Return the (X, Y) coordinate for the center point of the cell that contains the specified text.  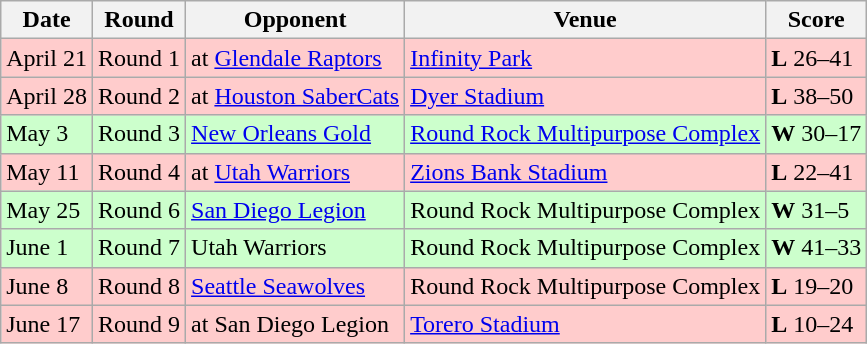
L 19–20 (816, 286)
Round 2 (138, 96)
L 26–41 (816, 58)
June 8 (47, 286)
W 41–33 (816, 248)
at San Diego Legion (296, 324)
Round 7 (138, 248)
Round 4 (138, 172)
W 30–17 (816, 134)
May 11 (47, 172)
Round (138, 20)
Venue (586, 20)
Zions Bank Stadium (586, 172)
Torero Stadium (586, 324)
Opponent (296, 20)
L 22–41 (816, 172)
at Houston SaberCats (296, 96)
at Glendale Raptors (296, 58)
Seattle Seawolves (296, 286)
L 10–24 (816, 324)
Round 3 (138, 134)
April 28 (47, 96)
Round 9 (138, 324)
Round 1 (138, 58)
Dyer Stadium (586, 96)
San Diego Legion (296, 210)
June 17 (47, 324)
at Utah Warriors (296, 172)
June 1 (47, 248)
Date (47, 20)
Round 6 (138, 210)
L 38–50 (816, 96)
Infinity Park (586, 58)
Round 8 (138, 286)
May 25 (47, 210)
New Orleans Gold (296, 134)
April 21 (47, 58)
Score (816, 20)
May 3 (47, 134)
W 31–5 (816, 210)
Utah Warriors (296, 248)
